Search for the cell housing the specified text and yield its [x, y] center coordinate. 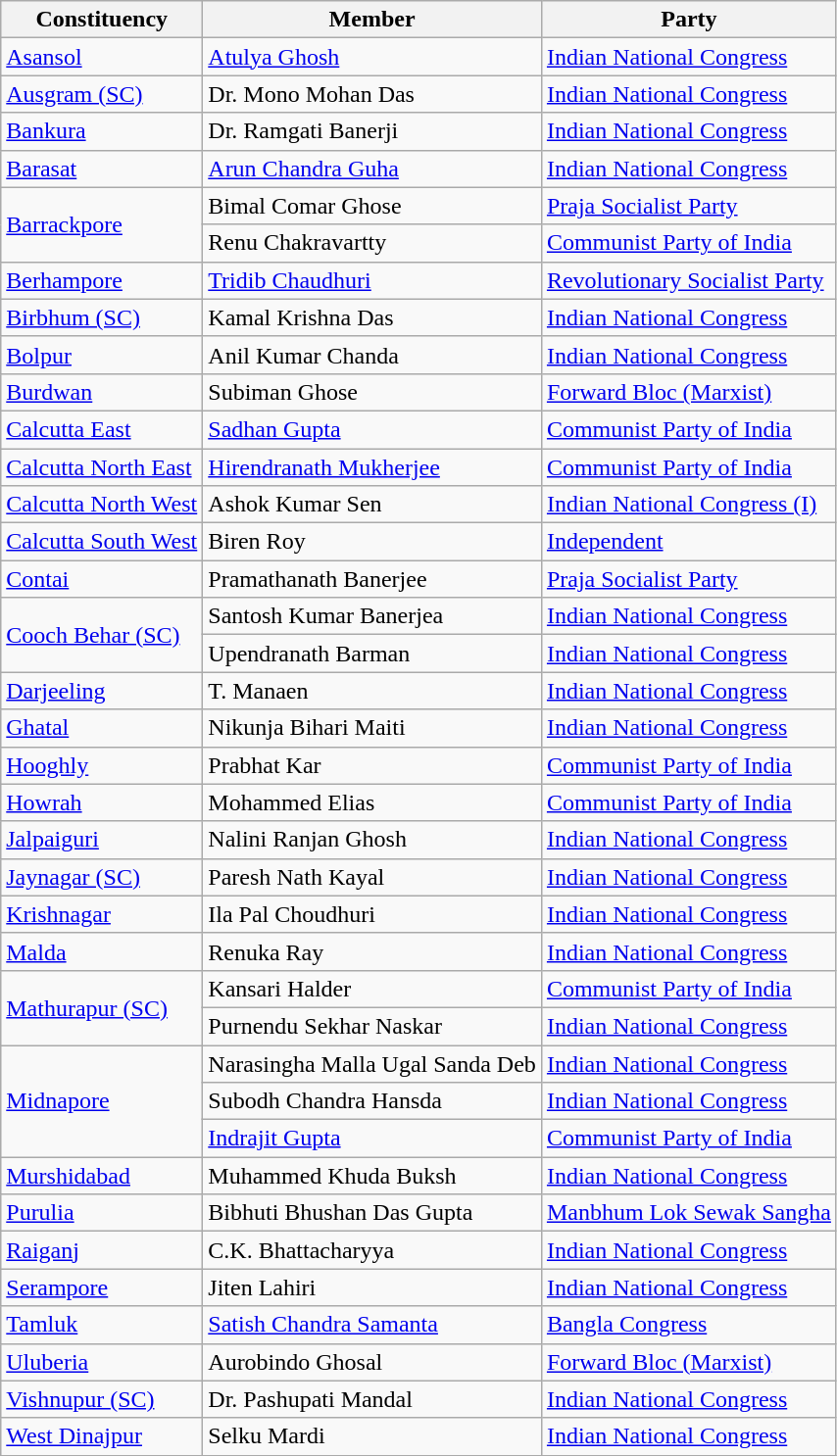
Berhampore [102, 280]
Birbhum (SC) [102, 317]
Ila Pal Choudhuri [372, 914]
Subiman Ghose [372, 392]
Hirendranath Mukherjee [372, 467]
Hooghly [102, 765]
Calcutta South West [102, 542]
Selku Mardi [372, 1436]
Muhammed Khuda Buksh [372, 1176]
Murshidabad [102, 1176]
Kansari Halder [372, 989]
Prabhat Kar [372, 765]
Renu Chakravartty [372, 243]
Dr. Ramgati Banerji [372, 131]
Krishnagar [102, 914]
Purulia [102, 1213]
Pramathanath Banerjee [372, 579]
Contai [102, 579]
Darjeeling [102, 691]
Burdwan [102, 392]
Sadhan Gupta [372, 429]
Mohammed Elias [372, 802]
Asansol [102, 57]
Ashok Kumar Sen [372, 505]
Anil Kumar Chanda [372, 355]
West Dinajpur [102, 1436]
Malda [102, 951]
Party [688, 20]
Serampore [102, 1287]
Jalpaiguri [102, 840]
Subodh Chandra Hansda [372, 1101]
Renuka Ray [372, 951]
Santosh Kumar Banerjea [372, 616]
Purnendu Sekhar Naskar [372, 1026]
Midnapore [102, 1100]
Jiten Lahiri [372, 1287]
Bolpur [102, 355]
Kamal Krishna Das [372, 317]
Bankura [102, 131]
Vishnupur (SC) [102, 1399]
Tamluk [102, 1325]
Barasat [102, 169]
Member [372, 20]
Bangla Congress [688, 1325]
Satish Chandra Samanta [372, 1325]
Arun Chandra Guha [372, 169]
Dr. Mono Mohan Das [372, 94]
Howrah [102, 802]
Indrajit Gupta [372, 1139]
Biren Roy [372, 542]
Revolutionary Socialist Party [688, 280]
Uluberia [102, 1362]
Manbhum Lok Sewak Sangha [688, 1213]
Nalini Ranjan Ghosh [372, 840]
Indian National Congress (I) [688, 505]
Independent [688, 542]
Upendranath Barman [372, 654]
Calcutta East [102, 429]
Raiganj [102, 1250]
Aurobindo Ghosal [372, 1362]
Nikunja Bihari Maiti [372, 728]
Ghatal [102, 728]
Bimal Comar Ghose [372, 206]
Cooch Behar (SC) [102, 635]
Atulya Ghosh [372, 57]
Tridib Chaudhuri [372, 280]
Ausgram (SC) [102, 94]
Jaynagar (SC) [102, 877]
Constituency [102, 20]
Narasingha Malla Ugal Sanda Deb [372, 1063]
Calcutta North West [102, 505]
Dr. Pashupati Mandal [372, 1399]
Barrackpore [102, 224]
T. Manaen [372, 691]
Mathurapur (SC) [102, 1007]
Calcutta North East [102, 467]
C.K. Bhattacharyya [372, 1250]
Paresh Nath Kayal [372, 877]
Bibhuti Bhushan Das Gupta [372, 1213]
